Output the (x, y) coordinate of the center of the cell containing the given text.  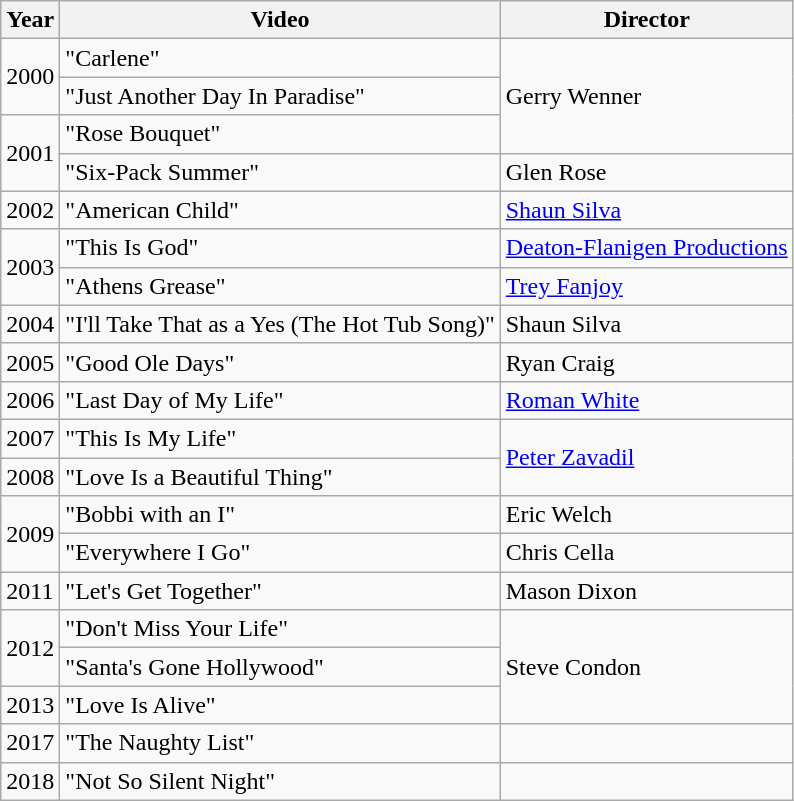
2002 (30, 210)
2018 (30, 781)
"Bobbi with an I" (280, 515)
2012 (30, 648)
2011 (30, 591)
Steve Condon (646, 667)
"American Child" (280, 210)
2005 (30, 362)
"Everywhere I Go" (280, 553)
"This Is God" (280, 248)
"I'll Take That as a Yes (The Hot Tub Song)" (280, 324)
Peter Zavadil (646, 457)
"The Naughty List" (280, 743)
Director (646, 20)
"Love Is Alive" (280, 705)
"Athens Grease" (280, 286)
"Last Day of My Life" (280, 400)
"Not So Silent Night" (280, 781)
"Let's Get Together" (280, 591)
"Good Ole Days" (280, 362)
2007 (30, 438)
"Just Another Day In Paradise" (280, 96)
Video (280, 20)
"Rose Bouquet" (280, 134)
Eric Welch (646, 515)
2013 (30, 705)
Gerry Wenner (646, 96)
Trey Fanjoy (646, 286)
2000 (30, 77)
"Six-Pack Summer" (280, 172)
2017 (30, 743)
Deaton-Flanigen Productions (646, 248)
"Santa's Gone Hollywood" (280, 667)
Chris Cella (646, 553)
"This Is My Life" (280, 438)
2004 (30, 324)
Ryan Craig (646, 362)
Glen Rose (646, 172)
Mason Dixon (646, 591)
2001 (30, 153)
2006 (30, 400)
2008 (30, 477)
"Love Is a Beautiful Thing" (280, 477)
Roman White (646, 400)
Year (30, 20)
"Don't Miss Your Life" (280, 629)
2003 (30, 267)
"Carlene" (280, 58)
2009 (30, 534)
